Search for the cell housing the specified text and yield its [X, Y] center coordinate. 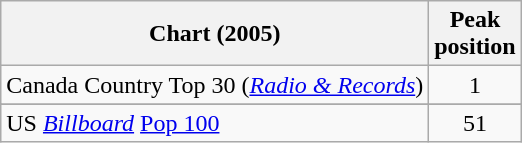
US Billboard Pop 100 [215, 123]
51 [475, 123]
1 [475, 85]
Peakposition [475, 34]
Canada Country Top 30 (Radio & Records) [215, 85]
Chart (2005) [215, 34]
